Locate the cell with the specified text and output its (X, Y) center coordinate. 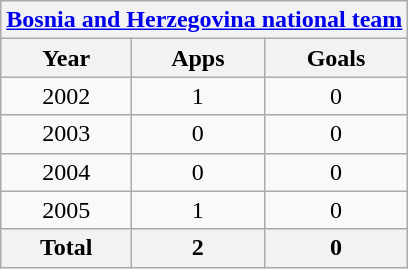
Goals (336, 58)
Bosnia and Herzegovina national team (204, 20)
2004 (66, 172)
Year (66, 58)
2005 (66, 210)
2002 (66, 96)
Apps (198, 58)
2003 (66, 134)
Total (66, 248)
2 (198, 248)
